From the cell containing the given text, extract its center point as [x, y] coordinate. 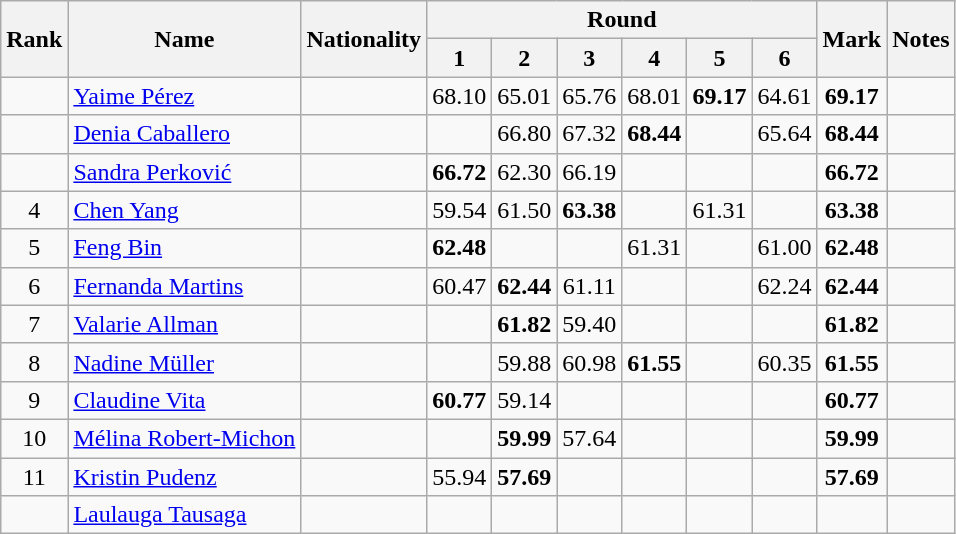
Claudine Vita [184, 400]
62.30 [524, 172]
Mélina Robert-Michon [184, 438]
Name [184, 39]
68.01 [654, 96]
1 [460, 58]
67.32 [590, 134]
Valarie Allman [184, 324]
Round [622, 20]
66.19 [590, 172]
Rank [34, 39]
60.98 [590, 362]
3 [590, 58]
7 [34, 324]
59.54 [460, 210]
61.00 [784, 248]
11 [34, 477]
Laulauga Tausaga [184, 515]
55.94 [460, 477]
60.47 [460, 286]
Notes [921, 39]
65.01 [524, 96]
61.50 [524, 210]
Mark [852, 39]
62.24 [784, 286]
66.80 [524, 134]
2 [524, 58]
57.64 [590, 438]
68.10 [460, 96]
Nadine Müller [184, 362]
8 [34, 362]
Denia Caballero [184, 134]
Nationality [364, 39]
9 [34, 400]
Fernanda Martins [184, 286]
60.35 [784, 362]
61.11 [590, 286]
65.64 [784, 134]
Sandra Perković [184, 172]
59.14 [524, 400]
65.76 [590, 96]
59.40 [590, 324]
Kristin Pudenz [184, 477]
10 [34, 438]
59.88 [524, 362]
Feng Bin [184, 248]
Yaime Pérez [184, 96]
64.61 [784, 96]
Chen Yang [184, 210]
